Pinpoint the cell where the given text exists, returning its [X, Y] midpoint coordinate. 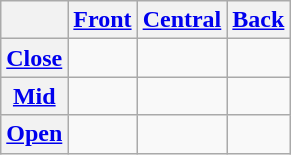
Back [258, 20]
Mid [34, 96]
Open [34, 134]
Front [102, 20]
Close [34, 58]
Central [182, 20]
